Locate the cell with the specified text and output its (X, Y) center coordinate. 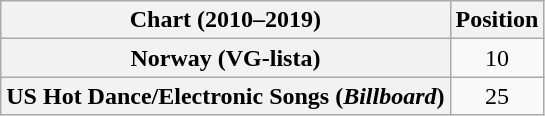
25 (497, 96)
10 (497, 58)
US Hot Dance/Electronic Songs (Billboard) (226, 96)
Norway (VG-lista) (226, 58)
Position (497, 20)
Chart (2010–2019) (226, 20)
